Determine the (x, y) coordinate at the center of the cell enclosing the given text.  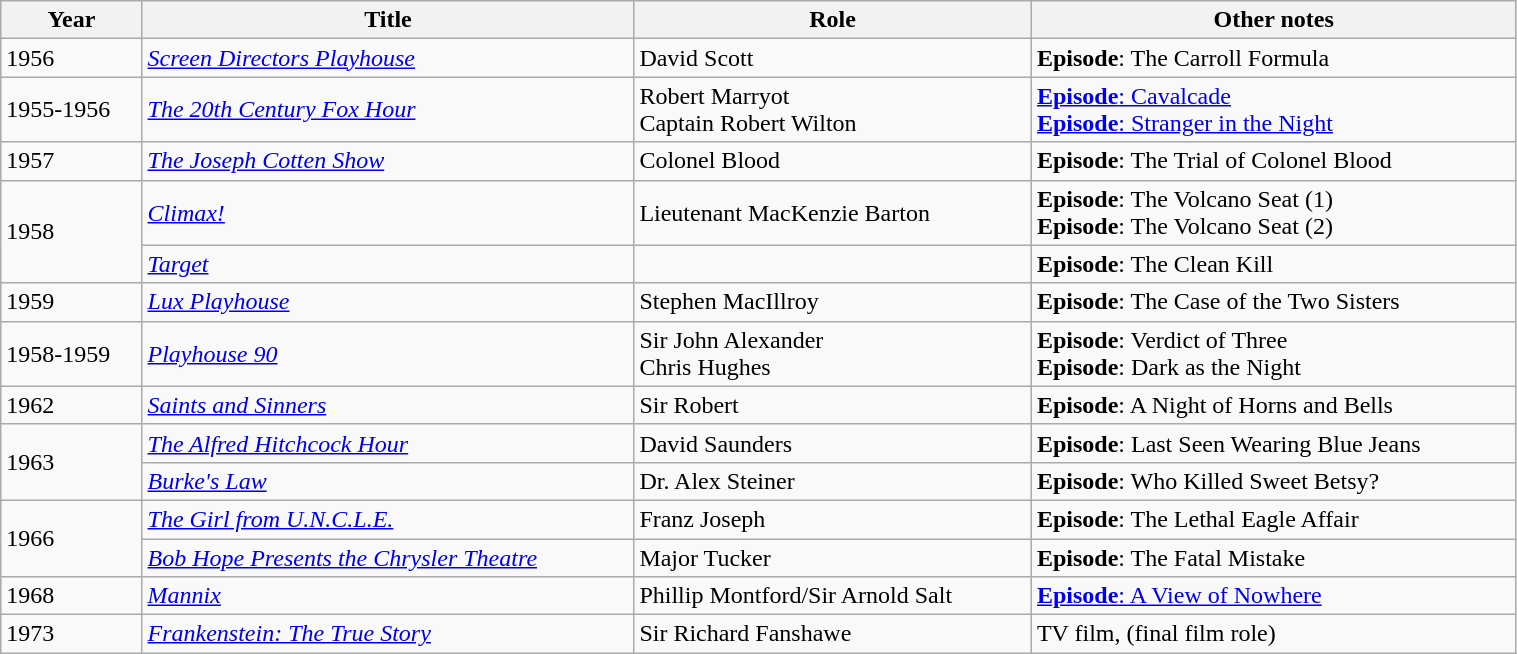
Other notes (1274, 20)
Dr. Alex Steiner (833, 481)
Sir Robert (833, 405)
Target (388, 264)
Bob Hope Presents the Chrysler Theatre (388, 557)
1963 (72, 462)
1962 (72, 405)
1958-1959 (72, 354)
Burke's Law (388, 481)
Episode: Last Seen Wearing Blue Jeans (1274, 443)
Sir John Alexander Chris Hughes (833, 354)
The Joseph Cotten Show (388, 161)
1959 (72, 302)
The Alfred Hitchcock Hour (388, 443)
Role (833, 20)
The Girl from U.N.C.L.E. (388, 519)
Phillip Montford/Sir Arnold Salt (833, 596)
Franz Joseph (833, 519)
Major Tucker (833, 557)
Sir Richard Fanshawe (833, 634)
1968 (72, 596)
1966 (72, 538)
1958 (72, 232)
Mannix (388, 596)
The 20th Century Fox Hour (388, 110)
David Scott (833, 58)
Title (388, 20)
1973 (72, 634)
Playhouse 90 (388, 354)
Episode: Verdict of Three Episode: Dark as the Night (1274, 354)
Lux Playhouse (388, 302)
Saints and Sinners (388, 405)
Episode: The Case of the Two Sisters (1274, 302)
Episode: The Fatal Mistake (1274, 557)
Robert Marryot Captain Robert Wilton (833, 110)
David Saunders (833, 443)
Episode: The Trial of Colonel Blood (1274, 161)
1957 (72, 161)
Episode: The Volcano Seat (1) Episode: The Volcano Seat (2) (1274, 212)
Episode: The Carroll Formula (1274, 58)
Frankenstein: The True Story (388, 634)
Episode: The Lethal Eagle Affair (1274, 519)
Colonel Blood (833, 161)
Screen Directors Playhouse (388, 58)
Stephen MacIllroy (833, 302)
Lieutenant MacKenzie Barton (833, 212)
Episode: The Clean Kill (1274, 264)
Episode: Who Killed Sweet Betsy? (1274, 481)
Episode: Cavalcade Episode: Stranger in the Night (1274, 110)
1955-1956 (72, 110)
1956 (72, 58)
Episode: A Night of Horns and Bells (1274, 405)
Climax! (388, 212)
Year (72, 20)
Episode: A View of Nowhere (1274, 596)
TV film, (final film role) (1274, 634)
